For the text-containing cell, return its midpoint in (X, Y) coordinate format. 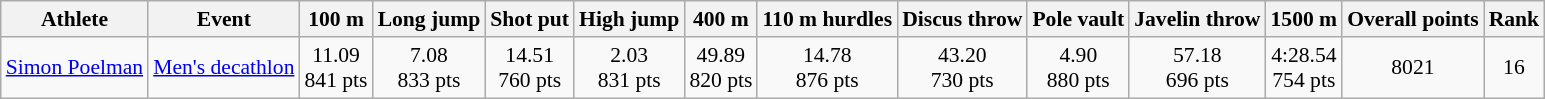
4:28.54754 pts (1304, 68)
Event (224, 19)
57.18696 pts (1197, 68)
Discus throw (962, 19)
400 m (720, 19)
1500 m (1304, 19)
4.90880 pts (1078, 68)
Men's decathlon (224, 68)
8021 (1412, 68)
11.09841 pts (336, 68)
Shot put (530, 19)
Overall points (1412, 19)
Javelin throw (1197, 19)
Long jump (430, 19)
43.20730 pts (962, 68)
Athlete (74, 19)
110 m hurdles (827, 19)
16 (1514, 68)
2.03831 pts (629, 68)
100 m (336, 19)
Simon Poelman (74, 68)
Rank (1514, 19)
High jump (629, 19)
Pole vault (1078, 19)
49.89820 pts (720, 68)
14.78876 pts (827, 68)
14.51760 pts (530, 68)
7.08833 pts (430, 68)
